Find where the given text appears and provide that cell's center as (x, y) coordinate. 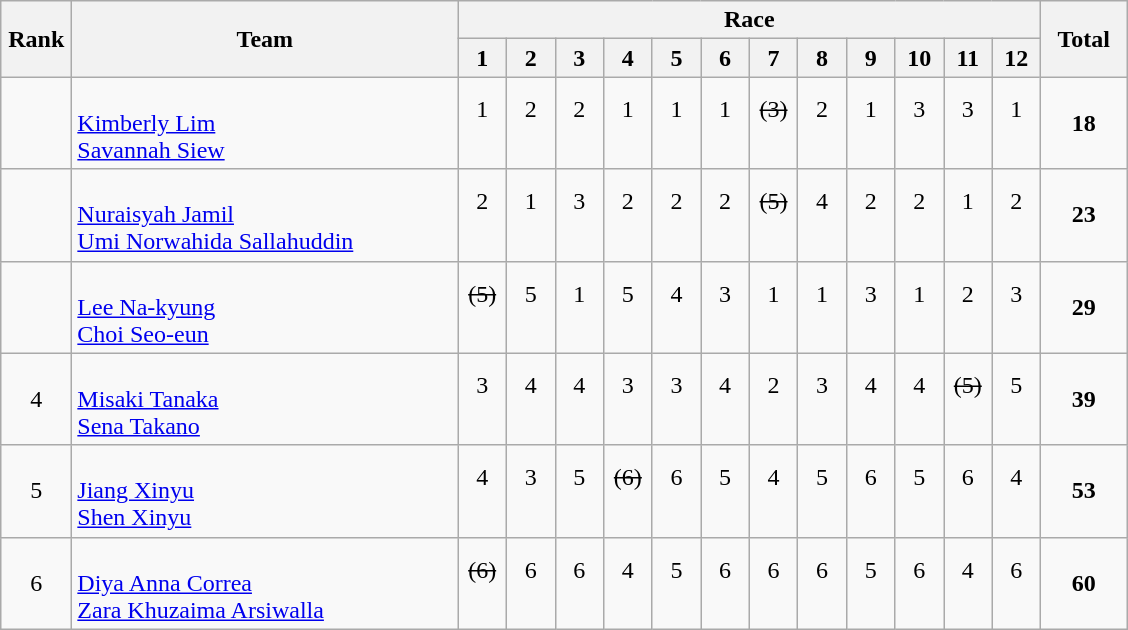
Lee Na-kyungChoi Seo-eun (265, 307)
7 (774, 58)
29 (1084, 307)
Race (750, 20)
12 (1016, 58)
Kimberly LimSavannah Siew (265, 123)
Team (265, 39)
53 (1084, 491)
39 (1084, 399)
Rank (36, 39)
9 (870, 58)
8 (822, 58)
18 (1084, 123)
Total (1084, 39)
Nuraisyah JamilUmi Norwahida Sallahuddin (265, 215)
23 (1084, 215)
Misaki TanakaSena Takano (265, 399)
Jiang XinyuShen Xinyu (265, 491)
(3) (774, 123)
11 (968, 58)
Diya Anna CorreaZara Khuzaima Arsiwalla (265, 583)
60 (1084, 583)
10 (920, 58)
